Search for the cell housing the specified text and yield its (X, Y) center coordinate. 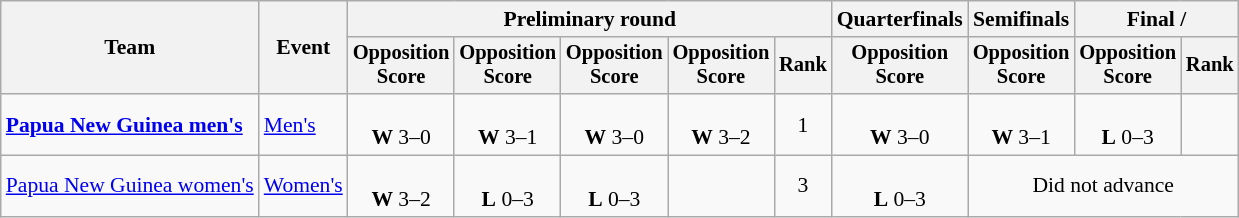
Papua New Guinea men's (130, 124)
Did not advance (1104, 186)
Quarterfinals (900, 19)
Men's (304, 124)
Team (130, 48)
3 (803, 186)
Women's (304, 186)
1 (803, 124)
Preliminary round (590, 19)
Semifinals (1022, 19)
Papua New Guinea women's (130, 186)
Final / (1156, 19)
Event (304, 48)
